Locate the cell with the specified text and output its [X, Y] center coordinate. 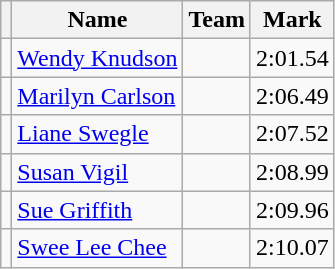
2:08.99 [292, 172]
2:10.07 [292, 248]
Susan Vigil [98, 172]
Name [98, 20]
2:09.96 [292, 210]
Marilyn Carlson [98, 96]
2:07.52 [292, 134]
Swee Lee Chee [98, 248]
Liane Swegle [98, 134]
2:01.54 [292, 58]
Wendy Knudson [98, 58]
Team [217, 20]
2:06.49 [292, 96]
Sue Griffith [98, 210]
Mark [292, 20]
